Find where the given text appears and provide that cell's center as [X, Y] coordinate. 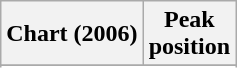
Chart (2006) [72, 34]
Peak position [189, 34]
